Provide the [x, y] coordinate of the cell's center where the given text is located.  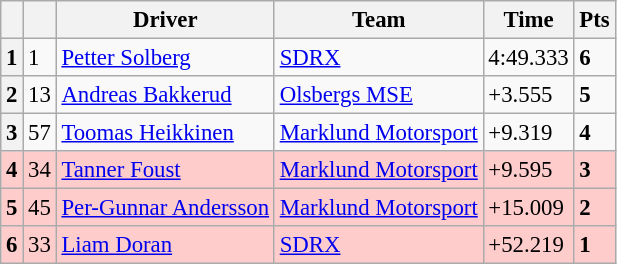
Tanner Foust [165, 170]
+15.009 [528, 208]
Time [528, 20]
34 [40, 170]
+9.319 [528, 133]
45 [40, 208]
57 [40, 133]
Driver [165, 20]
+52.219 [528, 245]
Team [378, 20]
+3.555 [528, 95]
Liam Doran [165, 245]
13 [40, 95]
Petter Solberg [165, 58]
Olsbergs MSE [378, 95]
4:49.333 [528, 58]
33 [40, 245]
Andreas Bakkerud [165, 95]
Toomas Heikkinen [165, 133]
Pts [594, 20]
Per-Gunnar Andersson [165, 208]
+9.595 [528, 170]
